Scan for the cell matching the given text and deliver its [X, Y] coordinate at center. 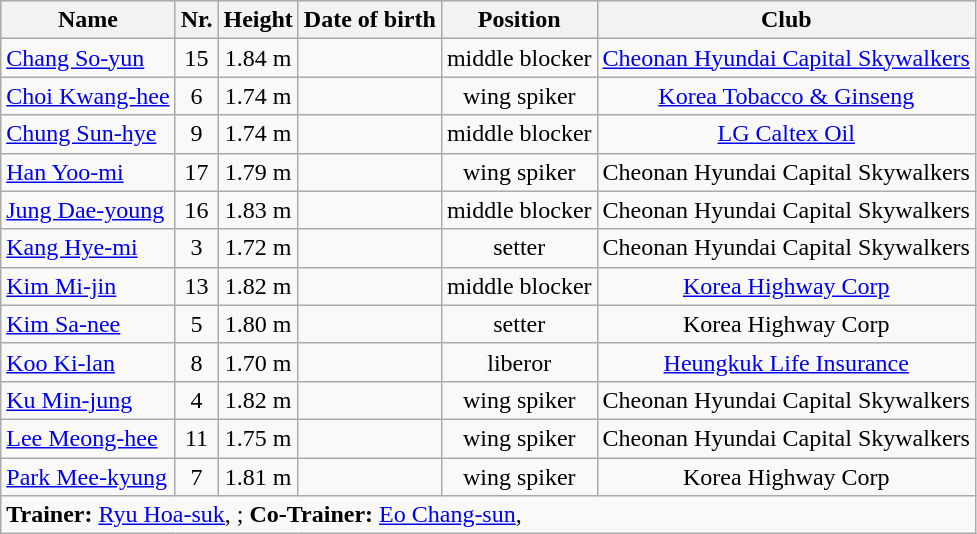
Lee Meong-hee [88, 438]
Korea Tobacco & Ginseng [786, 96]
1.83 m [258, 210]
6 [196, 96]
Han Yoo-mi [88, 172]
11 [196, 438]
1.75 m [258, 438]
LG Caltex Oil [786, 134]
8 [196, 362]
16 [196, 210]
Club [786, 20]
Ku Min-jung [88, 400]
Koo Ki-lan [88, 362]
7 [196, 477]
Kang Hye-mi [88, 248]
15 [196, 58]
Jung Dae-young [88, 210]
5 [196, 324]
Chung Sun-hye [88, 134]
Heungkuk Life Insurance [786, 362]
3 [196, 248]
Date of birth [370, 20]
1.81 m [258, 477]
Nr. [196, 20]
Height [258, 20]
9 [196, 134]
Position [519, 20]
13 [196, 286]
4 [196, 400]
Choi Kwang-hee [88, 96]
Name [88, 20]
1.79 m [258, 172]
17 [196, 172]
Chang So-yun [88, 58]
Trainer: Ryu Hoa-suk, ; Co-Trainer: Eo Chang-sun, [488, 515]
1.80 m [258, 324]
1.70 m [258, 362]
1.84 m [258, 58]
Park Mee-kyung [88, 477]
liberor [519, 362]
Kim Mi-jin [88, 286]
Kim Sa-nee [88, 324]
1.72 m [258, 248]
